Find where the given text appears and provide that cell's center as [x, y] coordinate. 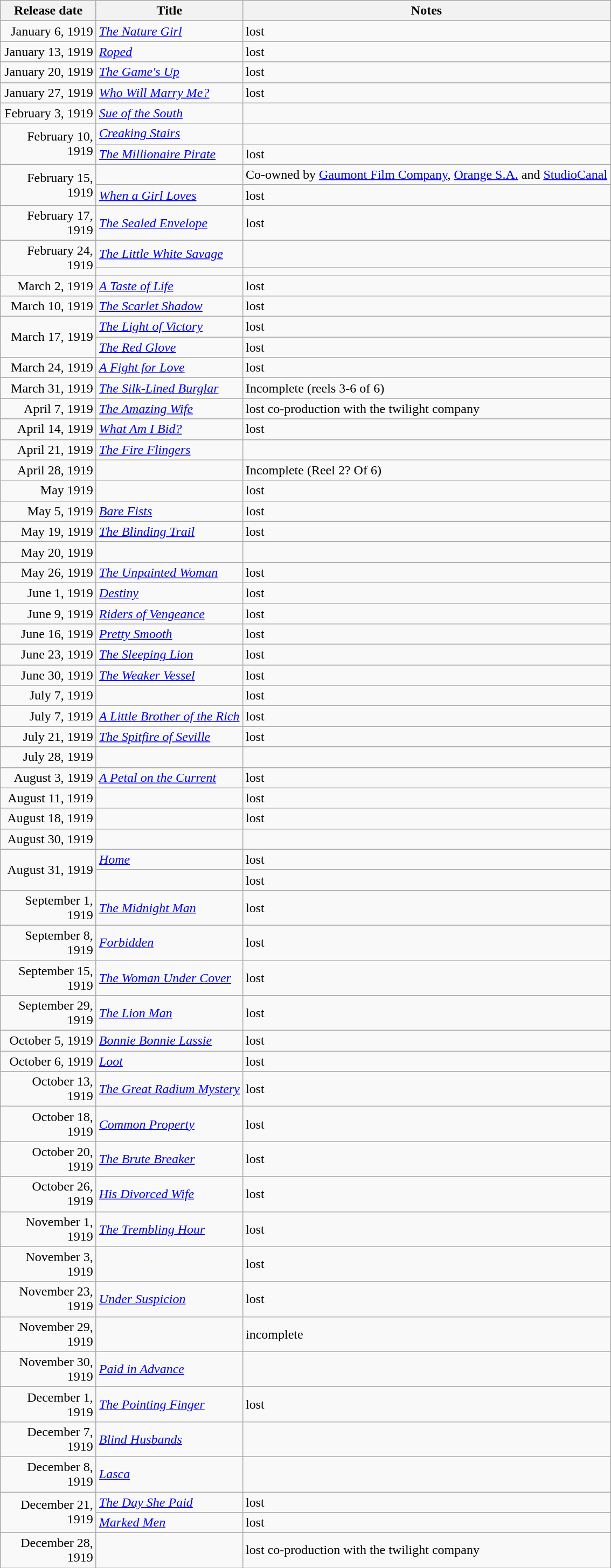
June 1, 1919 [48, 593]
When a Girl Loves [169, 195]
Who Will Marry Me? [169, 93]
August 3, 1919 [48, 778]
The Light of Victory [169, 327]
The Fire Flingers [169, 450]
August 11, 1919 [48, 798]
December 7, 1919 [48, 1439]
September 29, 1919 [48, 1013]
October 5, 1919 [48, 1041]
November 29, 1919 [48, 1334]
Release date [48, 11]
July 28, 1919 [48, 757]
January 20, 1919 [48, 72]
The Millionaire Pirate [169, 154]
January 13, 1919 [48, 52]
The Sealed Envelope [169, 223]
Co-owned by Gaumont Film Company, Orange S.A. and StudioCanal [426, 174]
September 1, 1919 [48, 908]
Paid in Advance [169, 1369]
February 15, 1919 [48, 185]
A Little Brother of the Rich [169, 716]
October 20, 1919 [48, 1159]
The Lion Man [169, 1013]
The Great Radium Mystery [169, 1089]
April 14, 1919 [48, 429]
May 20, 1919 [48, 552]
January 27, 1919 [48, 93]
The Spitfire of Seville [169, 737]
The Trembling Hour [169, 1229]
April 28, 1919 [48, 470]
A Petal on the Current [169, 778]
August 18, 1919 [48, 818]
The Amazing Wife [169, 409]
May 5, 1919 [48, 511]
November 23, 1919 [48, 1299]
The Sleeping Lion [169, 655]
Blind Husbands [169, 1439]
Incomplete (reels 3-6 of 6) [426, 388]
Notes [426, 11]
March 17, 1919 [48, 337]
Destiny [169, 593]
The Weaker Vessel [169, 675]
May 19, 1919 [48, 531]
Creaking Stairs [169, 134]
March 24, 1919 [48, 368]
August 31, 1919 [48, 870]
The Red Glove [169, 347]
August 30, 1919 [48, 839]
The Game's Up [169, 72]
Marked Men [169, 1523]
June 16, 1919 [48, 634]
October 18, 1919 [48, 1124]
The Blinding Trail [169, 531]
April 7, 1919 [48, 409]
Under Suspicion [169, 1299]
November 30, 1919 [48, 1369]
December 21, 1919 [48, 1512]
December 8, 1919 [48, 1474]
February 24, 1919 [48, 257]
July 21, 1919 [48, 737]
What Am I Bid? [169, 429]
A Fight for Love [169, 368]
The Nature Girl [169, 31]
Common Property [169, 1124]
February 17, 1919 [48, 223]
Loot [169, 1061]
March 10, 1919 [48, 306]
Sue of the South [169, 113]
incomplete [426, 1334]
Bonnie Bonnie Lassie [169, 1041]
Title [169, 11]
June 9, 1919 [48, 613]
April 21, 1919 [48, 450]
March 2, 1919 [48, 286]
The Scarlet Shadow [169, 306]
February 3, 1919 [48, 113]
October 13, 1919 [48, 1089]
The Day She Paid [169, 1502]
Lasca [169, 1474]
A Taste of Life [169, 286]
Riders of Vengeance [169, 613]
June 30, 1919 [48, 675]
The Woman Under Cover [169, 978]
October 26, 1919 [48, 1194]
Home [169, 859]
Incomplete (Reel 2? Of 6) [426, 470]
December 1, 1919 [48, 1404]
September 8, 1919 [48, 942]
November 1, 1919 [48, 1229]
The Midnight Man [169, 908]
November 3, 1919 [48, 1264]
January 6, 1919 [48, 31]
February 10, 1919 [48, 144]
March 31, 1919 [48, 388]
May 26, 1919 [48, 572]
The Pointing Finger [169, 1404]
The Unpainted Woman [169, 572]
His Divorced Wife [169, 1194]
The Silk-Lined Burglar [169, 388]
October 6, 1919 [48, 1061]
June 23, 1919 [48, 655]
Bare Fists [169, 511]
Pretty Smooth [169, 634]
Forbidden [169, 942]
Roped [169, 52]
The Brute Breaker [169, 1159]
December 28, 1919 [48, 1551]
September 15, 1919 [48, 978]
The Little White Savage [169, 254]
May 1919 [48, 491]
